Determine the [X, Y] coordinate at the center of the cell enclosing the given text.  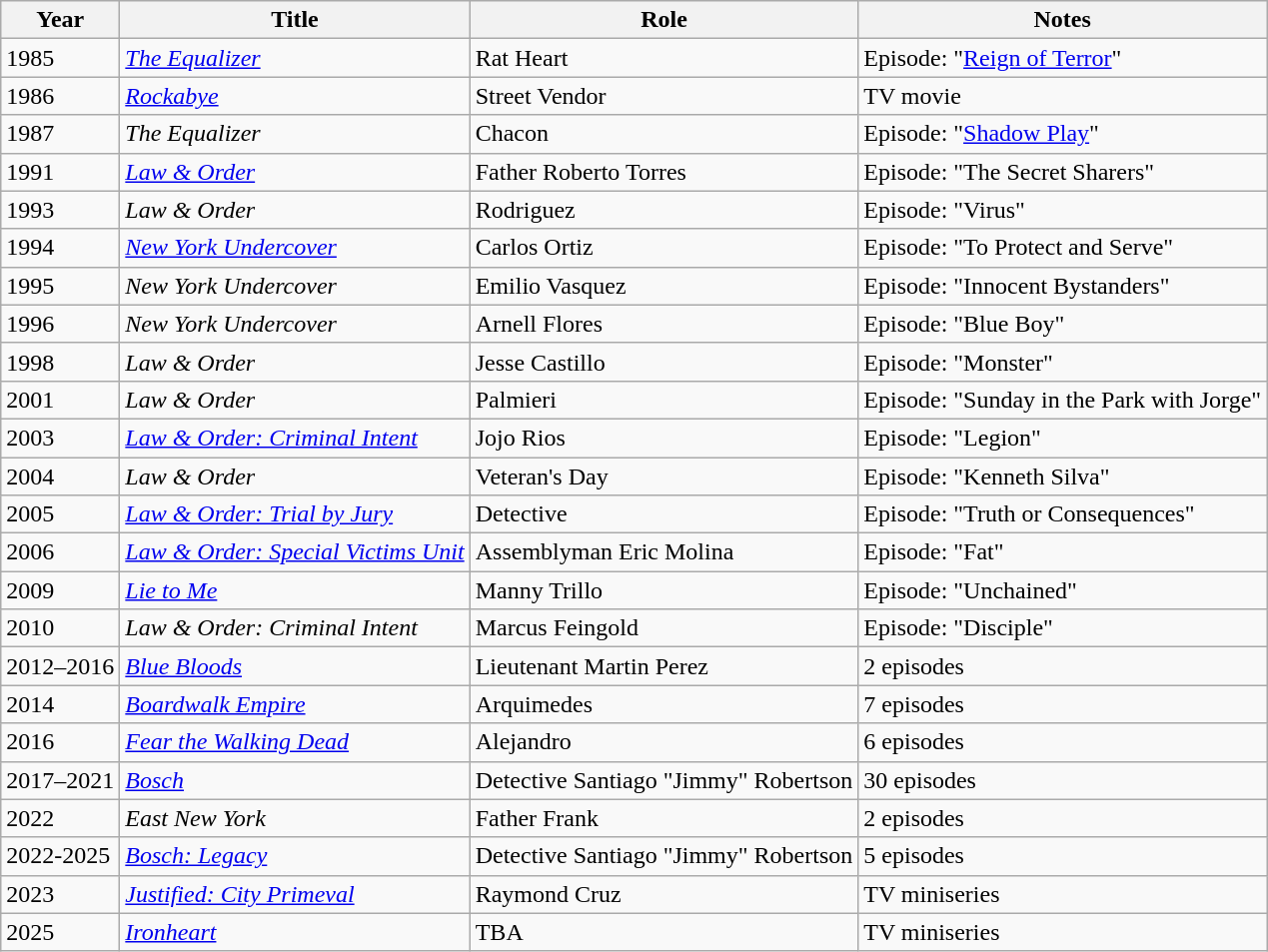
Father Frank [663, 818]
2004 [60, 476]
2010 [60, 628]
Lieutenant Martin Perez [663, 666]
Rodriguez [663, 210]
Law & Order: Special Victims Unit [295, 552]
Episode: "Unchained" [1063, 590]
Raymond Cruz [663, 894]
1985 [60, 58]
Detective [663, 514]
1991 [60, 172]
TV movie [1063, 96]
Episode: "Legion" [1063, 438]
2012–2016 [60, 666]
Year [60, 20]
Jojo Rios [663, 438]
Fear the Walking Dead [295, 742]
1987 [60, 134]
2025 [60, 932]
Episode: "Fat" [1063, 552]
Episode: "To Protect and Serve" [1063, 248]
Episode: "The Secret Sharers" [1063, 172]
Carlos Ortiz [663, 248]
Episode: "Kenneth Silva" [1063, 476]
2003 [60, 438]
Bosch [295, 780]
Jesse Castillo [663, 362]
Bosch: Legacy [295, 856]
1986 [60, 96]
30 episodes [1063, 780]
1994 [60, 248]
Episode: "Shadow Play" [1063, 134]
Veteran's Day [663, 476]
Rockabye [295, 96]
Law & Order: Trial by Jury [295, 514]
2023 [60, 894]
2006 [60, 552]
Blue Bloods [295, 666]
2005 [60, 514]
Justified: City Primeval [295, 894]
Episode: "Blue Boy" [1063, 324]
Marcus Feingold [663, 628]
1998 [60, 362]
Episode: "Reign of Terror" [1063, 58]
Episode: "Virus" [1063, 210]
2022-2025 [60, 856]
Arquimedes [663, 704]
Street Vendor [663, 96]
7 episodes [1063, 704]
Father Roberto Torres [663, 172]
Lie to Me [295, 590]
TBA [663, 932]
1995 [60, 286]
6 episodes [1063, 742]
2001 [60, 400]
Ironheart [295, 932]
2016 [60, 742]
1996 [60, 324]
Episode: "Truth or Consequences" [1063, 514]
2009 [60, 590]
Boardwalk Empire [295, 704]
Title [295, 20]
Episode: "Innocent Bystanders" [1063, 286]
2017–2021 [60, 780]
Role [663, 20]
Episode: "Sunday in the Park with Jorge" [1063, 400]
Palmieri [663, 400]
Episode: "Disciple" [1063, 628]
Episode: "Monster" [1063, 362]
Emilio Vasquez [663, 286]
Chacon [663, 134]
2022 [60, 818]
2014 [60, 704]
Manny Trillo [663, 590]
Alejandro [663, 742]
East New York [295, 818]
Notes [1063, 20]
Arnell Flores [663, 324]
5 episodes [1063, 856]
Assemblyman Eric Molina [663, 552]
Rat Heart [663, 58]
1993 [60, 210]
